Capture the cell that displays the provided text and extract its [X, Y] central coordinate. 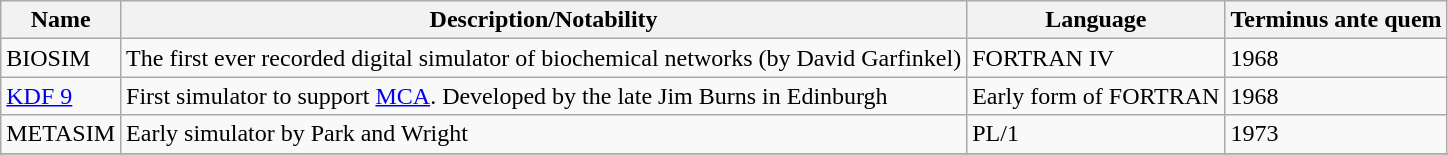
Early simulator by Park and Wright [544, 134]
Terminus ante quem [1336, 20]
KDF 9 [61, 96]
Early form of FORTRAN [1096, 96]
METASIM [61, 134]
1973 [1336, 134]
BIOSIM [61, 58]
Name [61, 20]
First simulator to support MCA. Developed by the late Jim Burns in Edinburgh [544, 96]
Language [1096, 20]
The first ever recorded digital simulator of biochemical networks (by David Garfinkel) [544, 58]
FORTRAN IV [1096, 58]
Description/Notability [544, 20]
PL/1 [1096, 134]
